Scan for the cell matching the given text and deliver its (X, Y) coordinate at center. 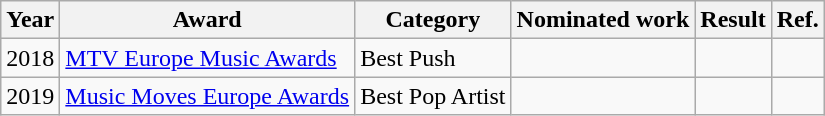
Award (208, 20)
MTV Europe Music Awards (208, 58)
Music Moves Europe Awards (208, 96)
2019 (30, 96)
Best Push (433, 58)
Result (733, 20)
Best Pop Artist (433, 96)
Ref. (798, 20)
Category (433, 20)
2018 (30, 58)
Year (30, 20)
Nominated work (603, 20)
